Extract the (x, y) coordinate from the center of the cell holding the provided text.  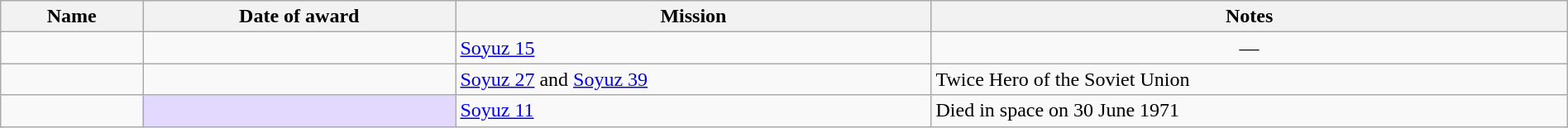
Died in space on 30 June 1971 (1249, 111)
Notes (1249, 17)
Soyuz 11 (693, 111)
Soyuz 27 and Soyuz 39 (693, 79)
— (1249, 48)
Soyuz 15 (693, 48)
Mission (693, 17)
Name (72, 17)
Date of award (299, 17)
Twice Hero of the Soviet Union (1249, 79)
